For the text-containing cell, return its midpoint in [X, Y] coordinate format. 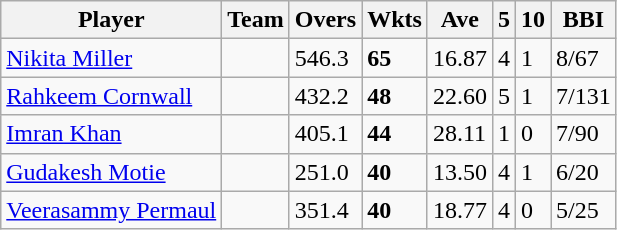
432.2 [325, 96]
Nikita Miller [112, 58]
Gudakesh Motie [112, 172]
Imran Khan [112, 134]
251.0 [325, 172]
Team [256, 20]
13.50 [460, 172]
Player [112, 20]
BBI [584, 20]
44 [395, 134]
546.3 [325, 58]
22.60 [460, 96]
5/25 [584, 210]
Wkts [395, 20]
28.11 [460, 134]
351.4 [325, 210]
7/90 [584, 134]
Veerasammy Permaul [112, 210]
10 [534, 20]
16.87 [460, 58]
405.1 [325, 134]
8/67 [584, 58]
Rahkeem Cornwall [112, 96]
Ave [460, 20]
7/131 [584, 96]
65 [395, 58]
Overs [325, 20]
6/20 [584, 172]
48 [395, 96]
18.77 [460, 210]
